Return [x, y] of the center of cell containing provided text 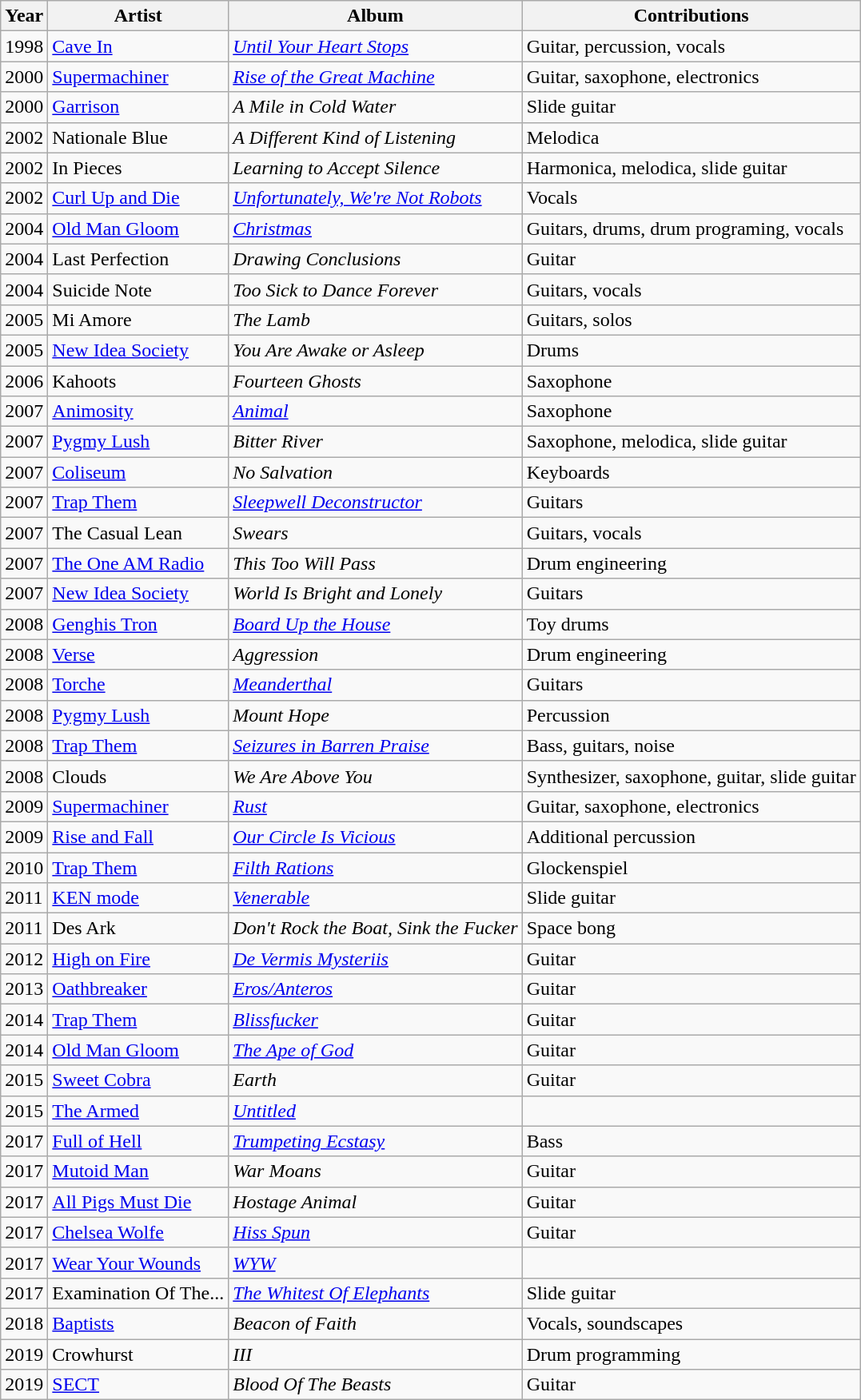
Suicide Note [138, 289]
SECT [138, 1385]
Until Your Heart Stops [376, 46]
Keyboards [691, 472]
Guitars, drums, drum programing, vocals [691, 229]
Beacon of Faith [376, 1323]
War Moans [376, 1171]
Bitter River [376, 442]
Mount Hope [376, 715]
2013 [24, 989]
Garrison [138, 107]
Sweet Cobra [138, 1080]
Additional percussion [691, 837]
Crowhurst [138, 1354]
Sleepwell Deconstructor [376, 503]
This Too Will Pass [376, 563]
1998 [24, 46]
Drawing Conclusions [376, 259]
Cave In [138, 46]
Space bong [691, 929]
Blissfucker [376, 1020]
Unfortunately, We're Not Robots [376, 198]
Last Perfection [138, 259]
High on Fire [138, 959]
Guitar, percussion, vocals [691, 46]
Vocals [691, 198]
Bass [691, 1141]
2012 [24, 959]
Seizures in Barren Praise [376, 746]
Mi Amore [138, 320]
Saxophone, melodica, slide guitar [691, 442]
Synthesizer, saxophone, guitar, slide guitar [691, 776]
Nationale Blue [138, 137]
Full of Hell [138, 1141]
Meanderthal [376, 685]
Learning to Accept Silence [376, 168]
Curl Up and Die [138, 198]
Genghis Tron [138, 624]
In Pieces [138, 168]
2006 [24, 381]
Venerable [376, 898]
Hiss Spun [376, 1232]
Swears [376, 533]
Eros/Anteros [376, 989]
Earth [376, 1080]
Animosity [138, 412]
Aggression [376, 654]
Board Up the House [376, 624]
Don't Rock the Boat, Sink the Fucker [376, 929]
Harmonica, melodica, slide guitar [691, 168]
Wear Your Wounds [138, 1263]
III [376, 1354]
Bass, guitars, noise [691, 746]
A Different Kind of Listening [376, 137]
Mutoid Man [138, 1171]
Blood Of The Beasts [376, 1385]
WYW [376, 1263]
Our Circle Is Vicious [376, 837]
The Armed [138, 1111]
Hostage Animal [376, 1202]
Examination Of The... [138, 1293]
The Casual Lean [138, 533]
Verse [138, 654]
Des Ark [138, 929]
Coliseum [138, 472]
Rise and Fall [138, 837]
Contributions [691, 16]
Untitled [376, 1111]
The Lamb [376, 320]
Percussion [691, 715]
All Pigs Must Die [138, 1202]
Melodica [691, 137]
Trumpeting Ecstasy [376, 1141]
2010 [24, 867]
Torche [138, 685]
World Is Bright and Lonely [376, 594]
Kahoots [138, 381]
The Ape of God [376, 1050]
De Vermis Mysteriis [376, 959]
Drums [691, 350]
Fourteen Ghosts [376, 381]
Chelsea Wolfe [138, 1232]
Filth Rations [376, 867]
Rust [376, 806]
The One AM Radio [138, 563]
Glockenspiel [691, 867]
You Are Awake or Asleep [376, 350]
No Salvation [376, 472]
Vocals, soundscapes [691, 1323]
We Are Above You [376, 776]
Clouds [138, 776]
Year [24, 16]
2018 [24, 1323]
Too Sick to Dance Forever [376, 289]
The Whitest Of Elephants [376, 1293]
Toy drums [691, 624]
Artist [138, 16]
Christmas [376, 229]
A Mile in Cold Water [376, 107]
Animal [376, 412]
Drum programming [691, 1354]
Baptists [138, 1323]
Oathbreaker [138, 989]
Album [376, 16]
KEN mode [138, 898]
Rise of the Great Machine [376, 77]
Guitars, solos [691, 320]
